Identify which cell holds the provided text, then report its (x, y) central coordinate. 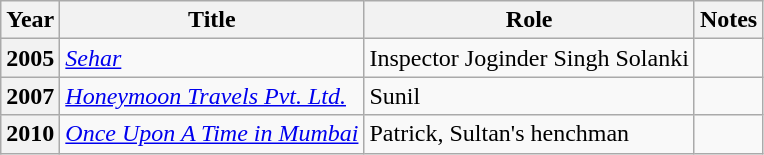
Notes (728, 20)
Role (529, 20)
Honeymoon Travels Pvt. Ltd. (212, 96)
2010 (30, 134)
Sehar (212, 58)
Sunil (529, 96)
Year (30, 20)
Once Upon A Time in Mumbai (212, 134)
2005 (30, 58)
Title (212, 20)
Inspector Joginder Singh Solanki (529, 58)
2007 (30, 96)
Patrick, Sultan's henchman (529, 134)
